For the text-containing cell, return its midpoint in (X, Y) coordinate format. 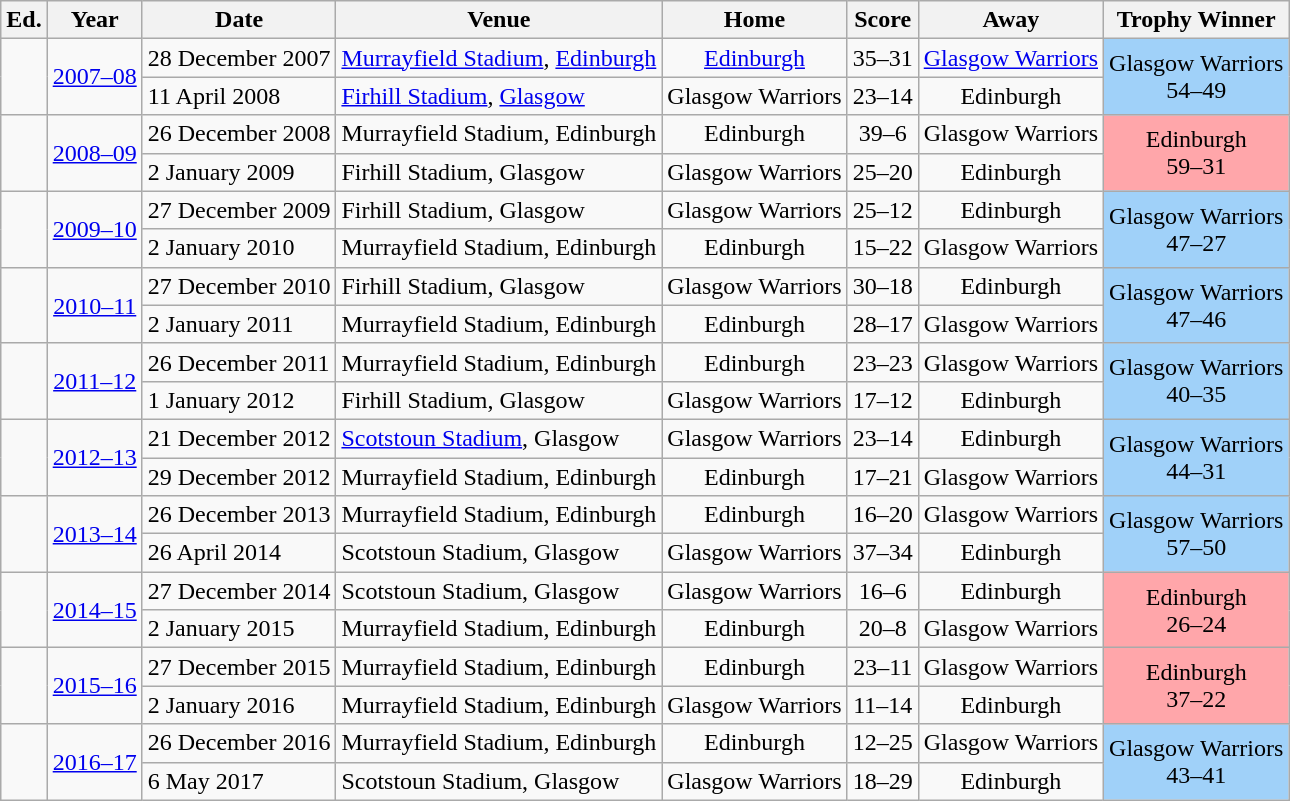
2014–15 (94, 610)
26 April 2014 (239, 553)
12–25 (882, 743)
16–6 (882, 591)
2015–16 (94, 686)
2012–13 (94, 457)
2016–17 (94, 762)
23–23 (882, 362)
Year (94, 20)
35–31 (882, 58)
11 April 2008 (239, 96)
2 January 2010 (239, 248)
21 December 2012 (239, 438)
2010–11 (94, 305)
Glasgow Warriors 43–41 (1196, 762)
17–21 (882, 477)
Trophy Winner (1196, 20)
Edinburgh 59–31 (1196, 153)
26 December 2016 (239, 743)
Edinburgh 26–24 (1196, 610)
26 December 2013 (239, 515)
23–11 (882, 667)
29 December 2012 (239, 477)
Glasgow Warriors 57–50 (1196, 534)
30–18 (882, 286)
2013–14 (94, 534)
25–12 (882, 210)
Glasgow Warriors 44–31 (1196, 457)
26 December 2008 (239, 134)
Glasgow Warriors 54–49 (1196, 77)
Venue (499, 20)
11–14 (882, 705)
2 January 2015 (239, 629)
2011–12 (94, 381)
27 December 2015 (239, 667)
Ed. (24, 20)
15–22 (882, 248)
2 January 2016 (239, 705)
17–12 (882, 400)
28–17 (882, 324)
6 May 2017 (239, 781)
20–8 (882, 629)
37–34 (882, 553)
1 January 2012 (239, 400)
Glasgow Warriors 40–35 (1196, 381)
27 December 2009 (239, 210)
27 December 2010 (239, 286)
Glasgow Warriors 47–46 (1196, 305)
Edinburgh 37–22 (1196, 686)
26 December 2011 (239, 362)
2009–10 (94, 229)
Away (1010, 20)
39–6 (882, 134)
Score (882, 20)
2 January 2009 (239, 172)
Home (754, 20)
2007–08 (94, 77)
28 December 2007 (239, 58)
16–20 (882, 515)
27 December 2014 (239, 591)
2008–09 (94, 153)
2 January 2011 (239, 324)
18–29 (882, 781)
Glasgow Warriors 47–27 (1196, 229)
25–20 (882, 172)
Date (239, 20)
